From the cell containing the given text, extract its center point as [X, Y] coordinate. 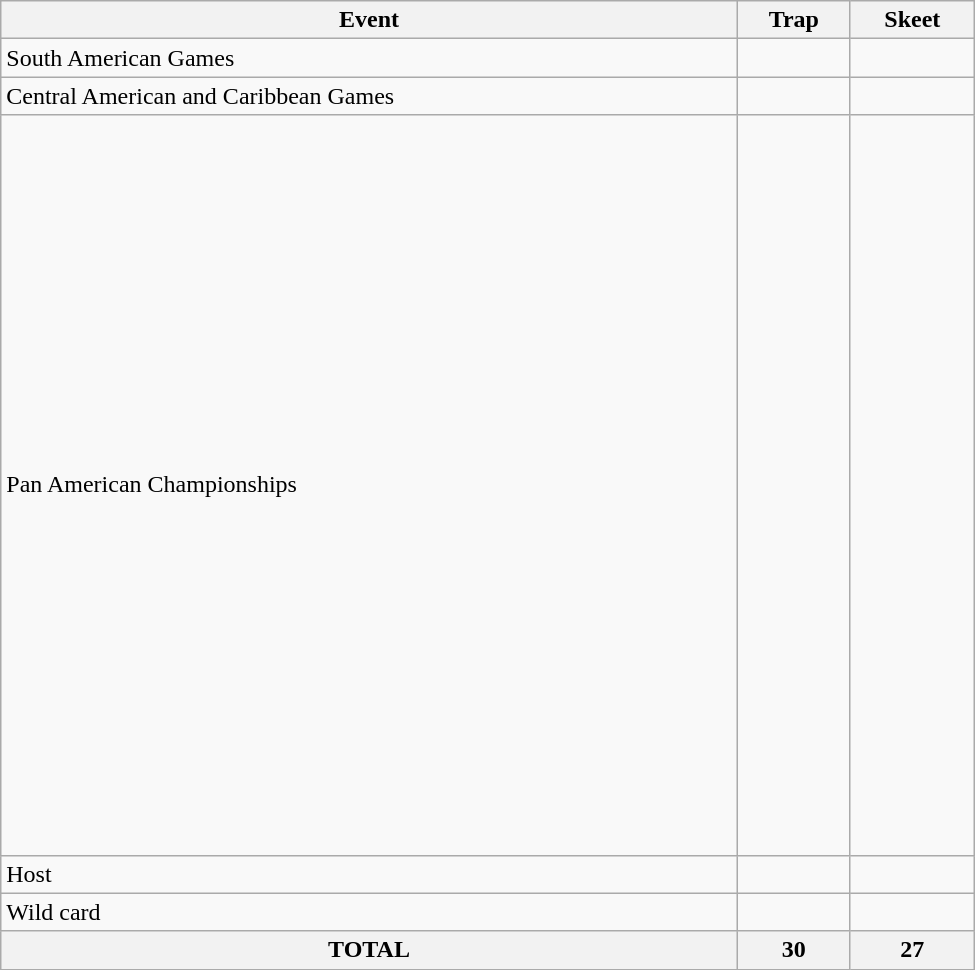
Wild card [370, 912]
30 [794, 950]
Pan American Championships [370, 485]
TOTAL [370, 950]
Trap [794, 20]
Event [370, 20]
Central American and Caribbean Games [370, 96]
27 [912, 950]
South American Games [370, 58]
Skeet [912, 20]
Host [370, 874]
